Return the [X, Y] coordinate for the center point of the cell that contains the specified text.  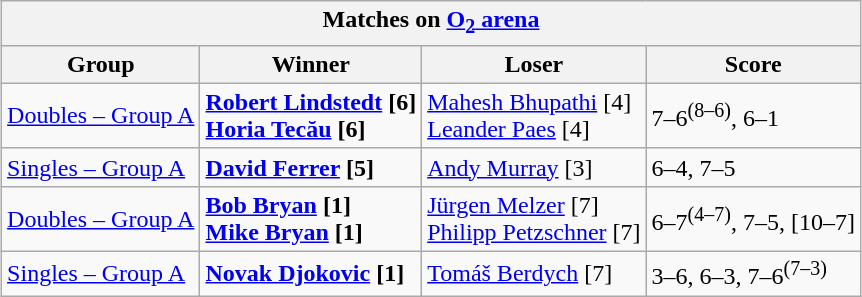
3–6, 6–3, 7–6(7–3) [753, 274]
Andy Murray [3] [534, 167]
Loser [534, 64]
7–6(8–6), 6–1 [753, 116]
6–7(4–7), 7–5, [10–7] [753, 218]
Novak Djokovic [1] [311, 274]
Matches on O2 arena [432, 23]
6–4, 7–5 [753, 167]
Score [753, 64]
Mahesh Bhupathi [4] Leander Paes [4] [534, 116]
Group [101, 64]
Tomáš Berdych [7] [534, 274]
Bob Bryan [1] Mike Bryan [1] [311, 218]
Winner [311, 64]
Robert Lindstedt [6] Horia Tecău [6] [311, 116]
Jürgen Melzer [7] Philipp Petzschner [7] [534, 218]
David Ferrer [5] [311, 167]
